From the cell containing the given text, extract its center point as [X, Y] coordinate. 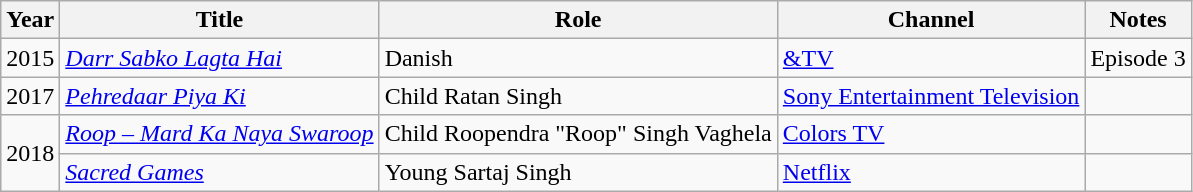
Year [30, 20]
Danish [578, 58]
Notes [1138, 20]
&TV [931, 58]
Child Roopendra "Roop" Singh Vaghela [578, 134]
2015 [30, 58]
2018 [30, 153]
Episode 3 [1138, 58]
Colors TV [931, 134]
Roop – Mard Ka Naya Swaroop [220, 134]
Young Sartaj Singh [578, 172]
Channel [931, 20]
Pehredaar Piya Ki [220, 96]
Darr Sabko Lagta Hai [220, 58]
Child Ratan Singh [578, 96]
2017 [30, 96]
Netflix [931, 172]
Sony Entertainment Television [931, 96]
Sacred Games [220, 172]
Title [220, 20]
Role [578, 20]
